Locate the cell with the specified text and output its [X, Y] center coordinate. 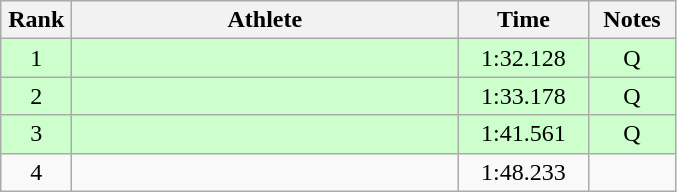
2 [36, 96]
Rank [36, 20]
Athlete [265, 20]
Time [524, 20]
1:33.178 [524, 96]
1:48.233 [524, 172]
Notes [632, 20]
1 [36, 58]
3 [36, 134]
4 [36, 172]
1:41.561 [524, 134]
1:32.128 [524, 58]
